Determine the (x, y) coordinate at the center of the cell enclosing the given text.  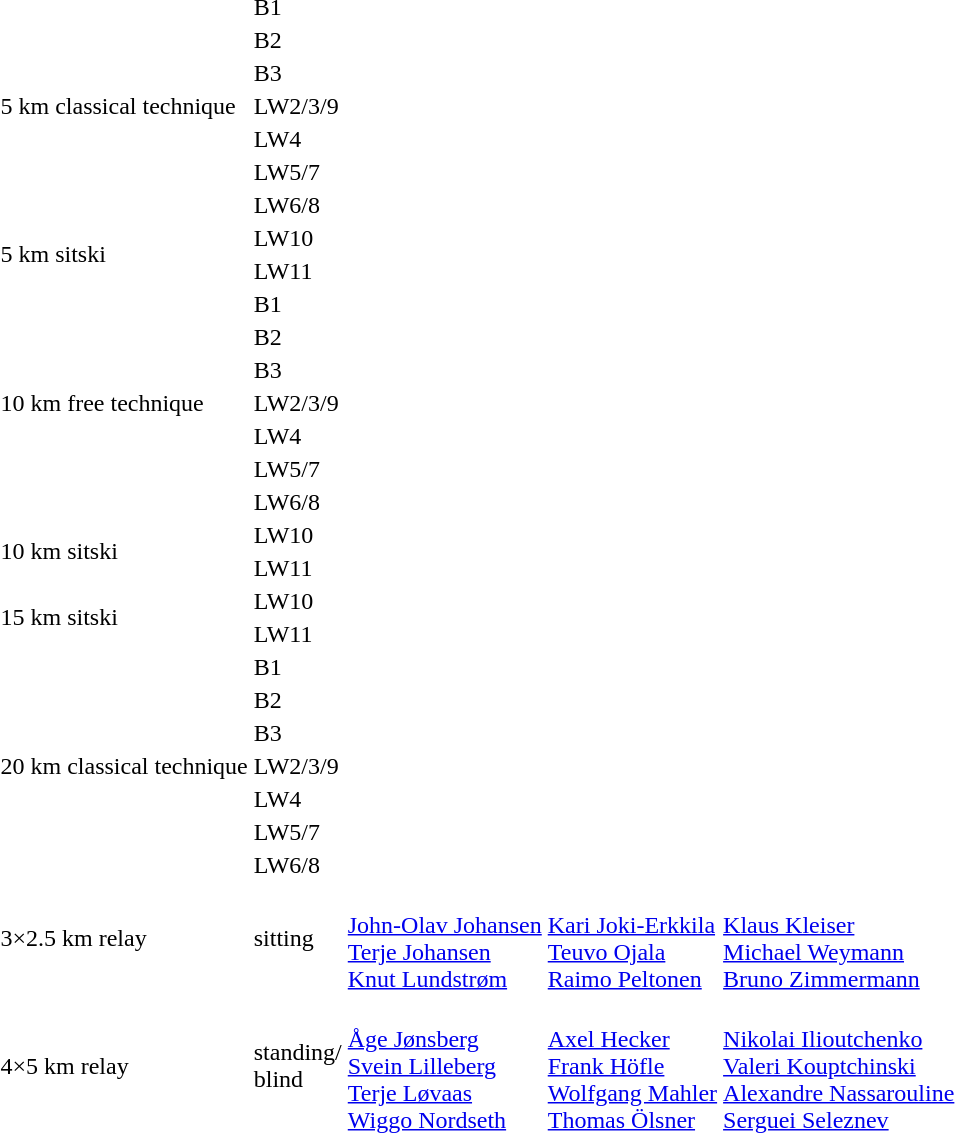
sitting (298, 938)
John-Olav Johansen Terje Johansen Knut Lundstrøm (444, 938)
Kari Joki-Erkkila Teuvo Ojala Raimo Peltonen (632, 938)
